Detect which cell encompasses the target text, then output its [X, Y] center coordinate. 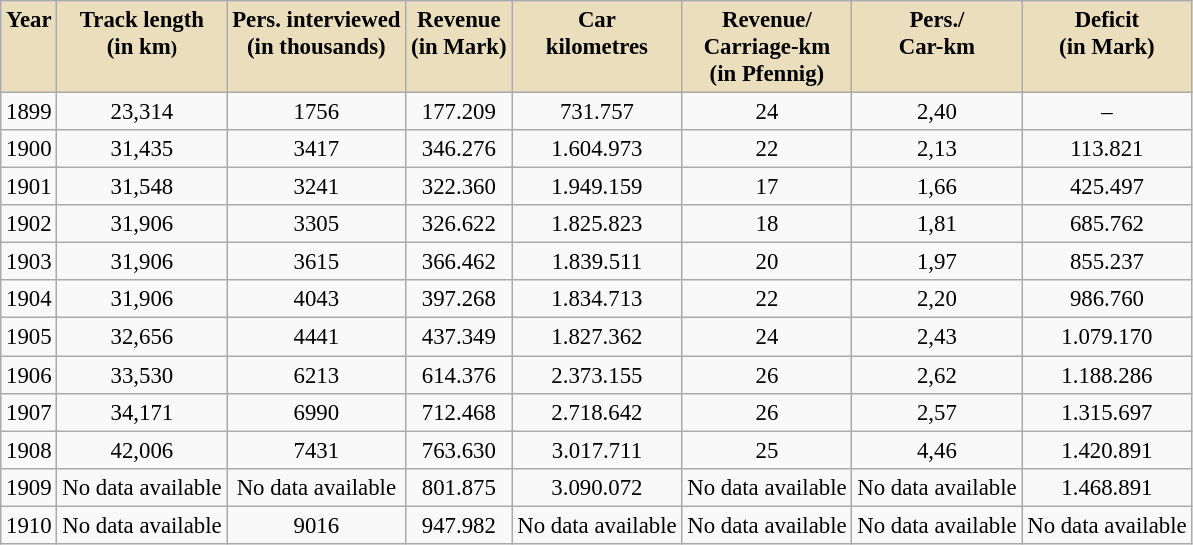
177.209 [459, 112]
1,66 [937, 187]
3615 [316, 262]
1907 [29, 412]
1756 [316, 112]
31,548 [142, 187]
1.188.286 [1107, 375]
366.462 [459, 262]
346.276 [459, 149]
1.825.823 [597, 224]
1910 [29, 525]
2,40 [937, 112]
986.760 [1107, 299]
Carkilometres [597, 47]
947.982 [459, 525]
4043 [316, 299]
1.420.891 [1107, 450]
6213 [316, 375]
Revenue/Carriage-km(in Pfennig) [767, 47]
4441 [316, 337]
1909 [29, 487]
1901 [29, 187]
1904 [29, 299]
Pers./Car-km [937, 47]
1.834.713 [597, 299]
4,46 [937, 450]
2,57 [937, 412]
731.757 [597, 112]
2,62 [937, 375]
1906 [29, 375]
17 [767, 187]
42,006 [142, 450]
1.079.170 [1107, 337]
1.949.159 [597, 187]
1.839.511 [597, 262]
3.090.072 [597, 487]
1.604.973 [597, 149]
1899 [29, 112]
Deficit(in Mark) [1107, 47]
7431 [316, 450]
3305 [316, 224]
25 [767, 450]
Track length(in km) [142, 47]
685.762 [1107, 224]
2,20 [937, 299]
614.376 [459, 375]
113.821 [1107, 149]
2.373.155 [597, 375]
2.718.642 [597, 412]
Revenue(in Mark) [459, 47]
1,81 [937, 224]
20 [767, 262]
397.268 [459, 299]
3241 [316, 187]
437.349 [459, 337]
801.875 [459, 487]
2,13 [937, 149]
1908 [29, 450]
3417 [316, 149]
1902 [29, 224]
2,43 [937, 337]
9016 [316, 525]
1905 [29, 337]
18 [767, 224]
3.017.711 [597, 450]
712.468 [459, 412]
6990 [316, 412]
34,171 [142, 412]
1,97 [937, 262]
23,314 [142, 112]
1900 [29, 149]
31,435 [142, 149]
Year [29, 47]
1903 [29, 262]
855.237 [1107, 262]
32,656 [142, 337]
33,530 [142, 375]
1.468.891 [1107, 487]
763.630 [459, 450]
425.497 [1107, 187]
1.827.362 [597, 337]
322.360 [459, 187]
– [1107, 112]
Pers. interviewed(in thousands) [316, 47]
326.622 [459, 224]
1.315.697 [1107, 412]
